Provide the [x, y] coordinate of the cell's center where the given text is located.  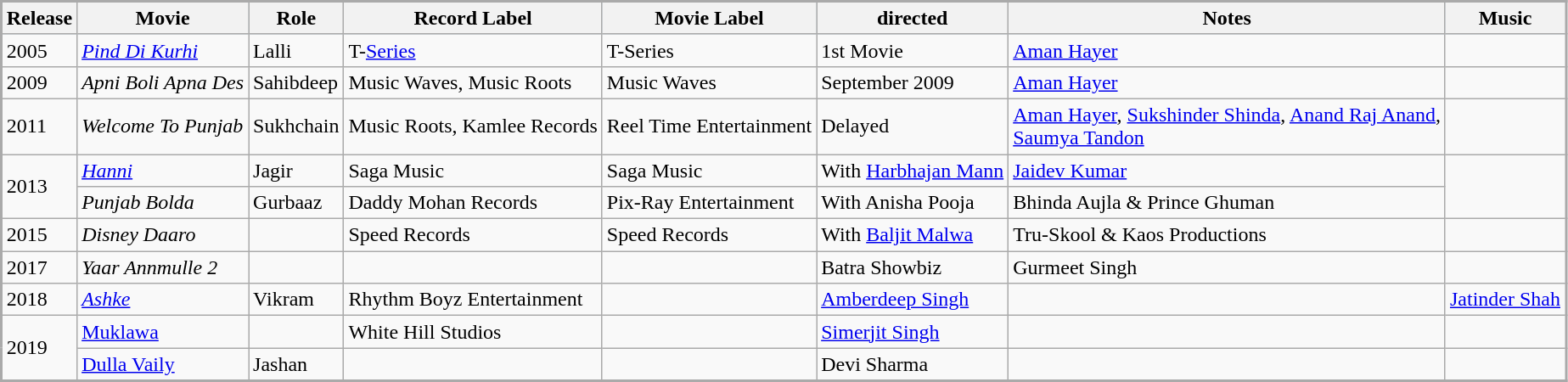
Hanni [163, 171]
With Anisha Pooja [913, 203]
Music Waves, Music Roots [473, 82]
Daddy Mohan Records [473, 203]
With Harbhajan Mann [913, 171]
Sukhchain [296, 126]
Jagir [296, 171]
2013 [39, 187]
2009 [39, 82]
Tru-Skool & Kaos Productions [1228, 235]
Music [1505, 19]
Apni Boli Apna Des [163, 82]
Jashan [296, 365]
Record Label [473, 19]
Jaidev Kumar [1228, 171]
Punjab Bolda [163, 203]
Pind Di Kurhi [163, 50]
Music Roots, Kamlee Records [473, 126]
Muklawa [163, 332]
Aman Hayer, Sukshinder Shinda, Anand Raj Anand,Saumya Tandon [1228, 126]
Gurmeet Singh [1228, 267]
1st Movie [913, 50]
2018 [39, 300]
With Baljit Malwa [913, 235]
Gurbaaz [296, 203]
2011 [39, 126]
Pix-Ray Entertainment [709, 203]
White Hill Studios [473, 332]
2015 [39, 235]
directed [913, 19]
September 2009 [913, 82]
Role [296, 19]
Delayed [913, 126]
Bhinda Aujla & Prince Ghuman [1228, 203]
Devi Sharma [913, 365]
Vikram [296, 300]
Music Waves [709, 82]
Welcome To Punjab [163, 126]
Ashke [163, 300]
Simerjit Singh [913, 332]
2019 [39, 348]
Yaar Annmulle 2 [163, 267]
Batra Showbiz [913, 267]
Reel Time Entertainment [709, 126]
Lalli [296, 50]
Sahibdeep [296, 82]
Movie Label [709, 19]
2005 [39, 50]
Release [39, 19]
Dulla Vaily [163, 365]
Notes [1228, 19]
Jatinder Shah [1505, 300]
Rhythm Boyz Entertainment [473, 300]
Movie [163, 19]
Disney Daaro [163, 235]
2017 [39, 267]
Amberdeep Singh [913, 300]
